Pinpoint the cell where the given text exists, returning its (x, y) midpoint coordinate. 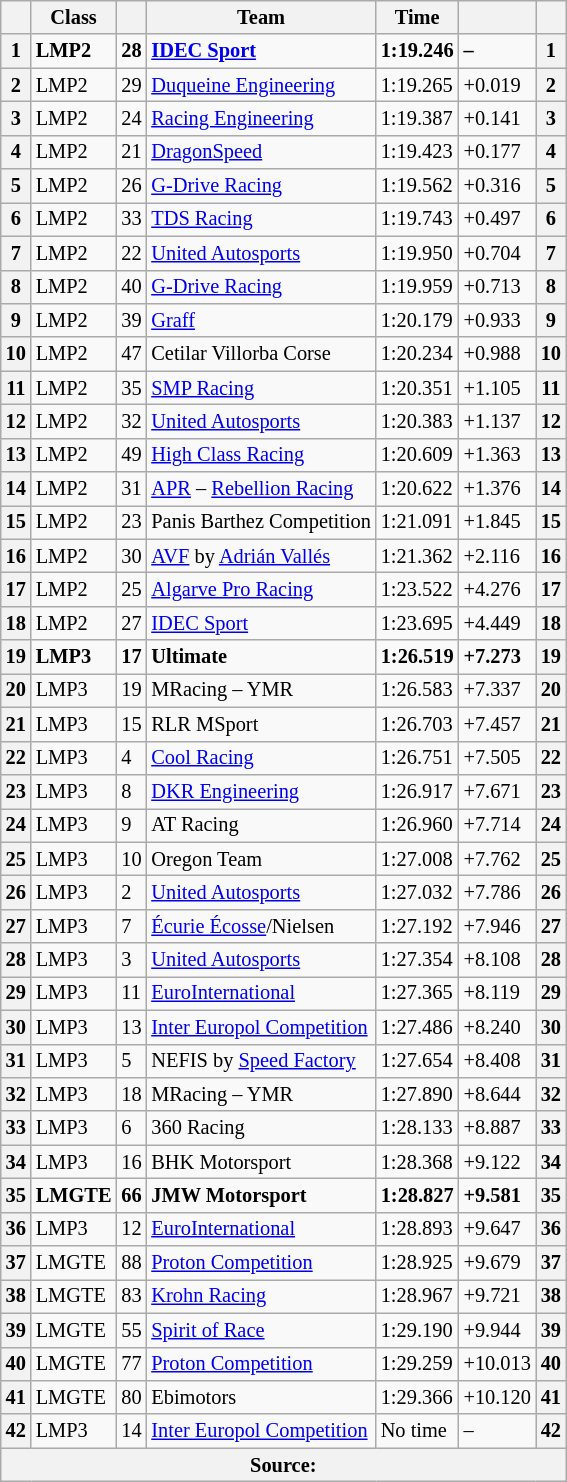
1:19.265 (418, 85)
Ebimotors (260, 1397)
+7.762 (498, 859)
+9.647 (498, 1229)
1:26.703 (418, 724)
1:20.383 (418, 421)
1:28.827 (418, 1195)
+0.933 (498, 320)
+8.644 (498, 1094)
APR – Rebellion Racing (260, 489)
AVF by Adrián Vallés (260, 556)
+7.337 (498, 690)
1:27.032 (418, 892)
Source: (284, 1465)
1:19.246 (418, 51)
JMW Motorsport (260, 1195)
+9.122 (498, 1162)
360 Racing (260, 1128)
1:28.967 (418, 1296)
1:20.622 (418, 489)
Cool Racing (260, 758)
NEFIS by Speed Factory (260, 1061)
1:26.960 (418, 825)
1:19.562 (418, 186)
1:28.133 (418, 1128)
Graff (260, 320)
1:27.354 (418, 960)
+2.116 (498, 556)
+1.845 (498, 522)
Cetilar Villorba Corse (260, 354)
+1.137 (498, 421)
1:23.695 (418, 623)
1:19.959 (418, 287)
+0.988 (498, 354)
Krohn Racing (260, 1296)
BHK Motorsport (260, 1162)
1:20.234 (418, 354)
1:26.519 (418, 657)
55 (131, 1330)
1:29.190 (418, 1330)
+7.786 (498, 892)
88 (131, 1263)
Racing Engineering (260, 118)
49 (131, 455)
+7.273 (498, 657)
1:26.751 (418, 758)
1:19.423 (418, 152)
83 (131, 1296)
+9.679 (498, 1263)
1:28.925 (418, 1263)
1:27.192 (418, 926)
47 (131, 354)
+4.449 (498, 623)
1:26.583 (418, 690)
+7.714 (498, 825)
No time (418, 1431)
+8.887 (498, 1128)
+0.497 (498, 219)
Class (74, 17)
1:20.609 (418, 455)
1:28.368 (418, 1162)
1:27.654 (418, 1061)
AT Racing (260, 825)
+8.240 (498, 1027)
1:27.008 (418, 859)
1:21.091 (418, 522)
1:20.351 (418, 388)
1:20.179 (418, 320)
+10.013 (498, 1364)
Spirit of Race (260, 1330)
1:29.366 (418, 1397)
+9.944 (498, 1330)
Oregon Team (260, 859)
+7.505 (498, 758)
Ultimate (260, 657)
1:27.890 (418, 1094)
+0.704 (498, 253)
SMP Racing (260, 388)
+0.316 (498, 186)
DKR Engineering (260, 791)
77 (131, 1364)
Time (418, 17)
1:21.362 (418, 556)
1:29.259 (418, 1364)
+7.457 (498, 724)
1:19.743 (418, 219)
+7.671 (498, 791)
+0.019 (498, 85)
+1.376 (498, 489)
+7.946 (498, 926)
+0.713 (498, 287)
1:19.387 (418, 118)
Algarve Pro Racing (260, 589)
High Class Racing (260, 455)
1:27.365 (418, 993)
+0.177 (498, 152)
Panis Barthez Competition (260, 522)
1:27.486 (418, 1027)
+0.141 (498, 118)
Écurie Écosse/Nielsen (260, 926)
Duqueine Engineering (260, 85)
+10.120 (498, 1397)
80 (131, 1397)
+1.363 (498, 455)
+8.119 (498, 993)
1:19.950 (418, 253)
TDS Racing (260, 219)
DragonSpeed (260, 152)
+4.276 (498, 589)
1:23.522 (418, 589)
RLR MSport (260, 724)
1:28.893 (418, 1229)
+8.408 (498, 1061)
+8.108 (498, 960)
+1.105 (498, 388)
1:26.917 (418, 791)
+9.721 (498, 1296)
66 (131, 1195)
+9.581 (498, 1195)
Team (260, 17)
